Find where the given text appears and provide that cell's center as [X, Y] coordinate. 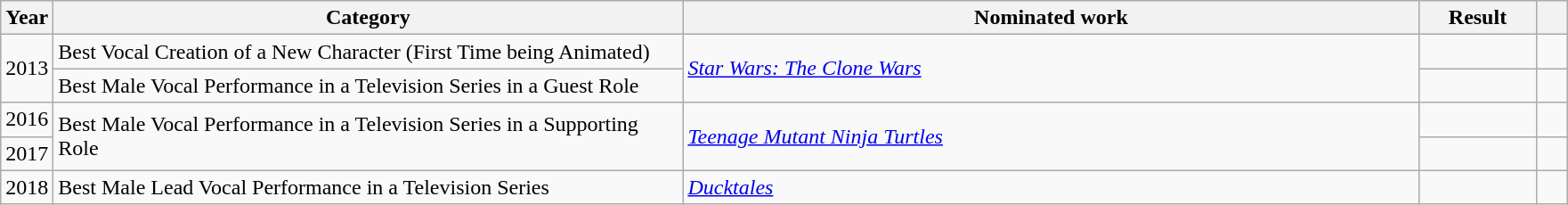
Best Male Vocal Performance in a Television Series in a Supporting Role [369, 136]
Best Vocal Creation of a New Character (First Time being Animated) [369, 52]
Ducktales [1051, 187]
2013 [27, 69]
2018 [27, 187]
Result [1478, 18]
Year [27, 18]
Best Male Lead Vocal Performance in a Television Series [369, 187]
Star Wars: The Clone Wars [1051, 69]
Best Male Vocal Performance in a Television Series in a Guest Role [369, 86]
2017 [27, 153]
Nominated work [1051, 18]
Category [369, 18]
Teenage Mutant Ninja Turtles [1051, 136]
2016 [27, 119]
